Output the (x, y) coordinate of the center of the cell containing the given text.  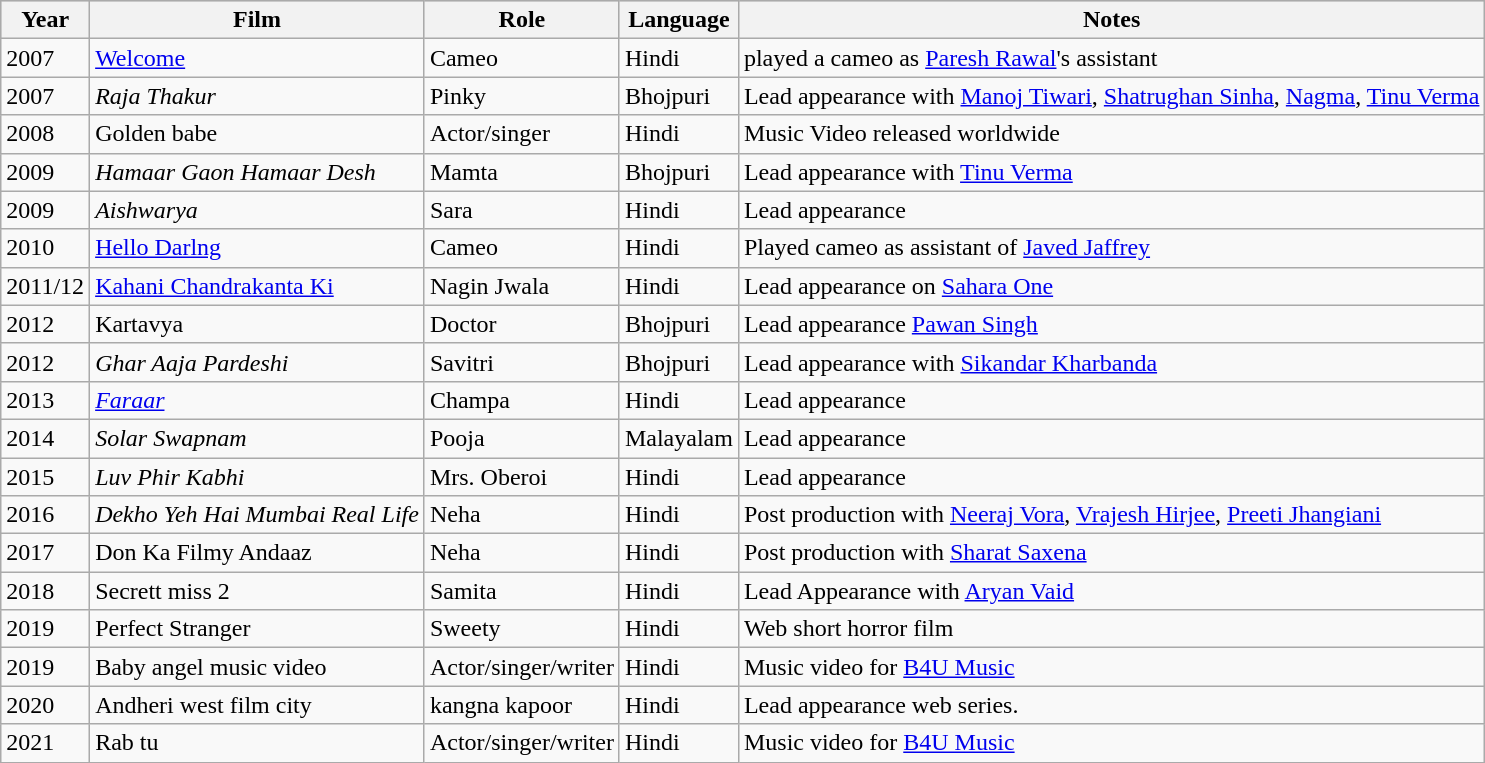
Baby angel music video (258, 667)
2017 (46, 553)
Lead appearance with Sikandar Kharbanda (1112, 362)
2008 (46, 134)
Luv Phir Kabhi (258, 477)
Savitri (522, 362)
Andheri west film city (258, 705)
Role (522, 20)
2011/12 (46, 286)
Web short horror film (1112, 629)
Rab tu (258, 743)
Nagin Jwala (522, 286)
Sara (522, 210)
Faraar (258, 400)
2015 (46, 477)
2013 (46, 400)
Sweety (522, 629)
Welcome (258, 58)
Post production with Neeraj Vora, Vrajesh Hirjee, Preeti Jhangiani (1112, 515)
Mamta (522, 172)
2010 (46, 248)
Pooja (522, 438)
2018 (46, 591)
Champa (522, 400)
Raja Thakur (258, 96)
Mrs. Oberoi (522, 477)
Lead appearance with Manoj Tiwari, Shatrughan Sinha, Nagma, Tinu Verma (1112, 96)
Played cameo as assistant of Javed Jaffrey (1112, 248)
Ghar Aaja Pardeshi (258, 362)
Perfect Stranger (258, 629)
2016 (46, 515)
Samita (522, 591)
Kahani Chandrakanta Ki (258, 286)
Golden babe (258, 134)
Don Ka Filmy Andaaz (258, 553)
Notes (1112, 20)
kangna kapoor (522, 705)
Lead appearance with Tinu Verma (1112, 172)
Lead appearance web series. (1112, 705)
Pinky (522, 96)
Hello Darlng (258, 248)
Year (46, 20)
played a cameo as Paresh Rawal's assistant (1112, 58)
Hamaar Gaon Hamaar Desh (258, 172)
Doctor (522, 324)
Music Video released worldwide (1112, 134)
Language (678, 20)
2014 (46, 438)
Aishwarya (258, 210)
Actor/singer (522, 134)
Solar Swapnam (258, 438)
Secrett miss 2 (258, 591)
Post production with Sharat Saxena (1112, 553)
Malayalam (678, 438)
Film (258, 20)
2021 (46, 743)
Lead Appearance with Aryan Vaid (1112, 591)
Lead appearance Pawan Singh (1112, 324)
Lead appearance on Sahara One (1112, 286)
2020 (46, 705)
Dekho Yeh Hai Mumbai Real Life (258, 515)
Kartavya (258, 324)
